Output the [x, y] coordinate of the center of the cell containing the given text.  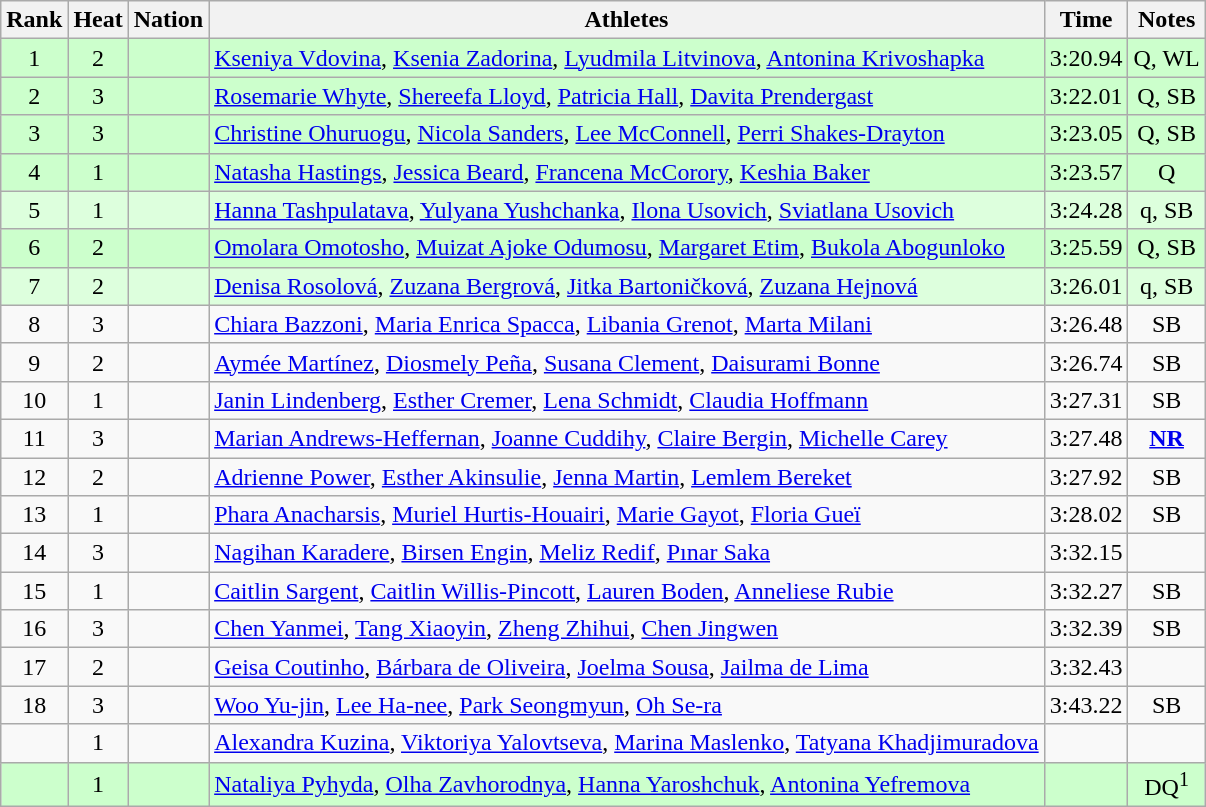
Q, WL [1166, 58]
3:32.39 [1086, 629]
12 [34, 477]
Q [1166, 172]
Aymée Martínez, Diosmely Peña, Susana Clement, Daisurami Bonne [627, 362]
9 [34, 362]
Kseniya Vdovina, Ksenia Zadorina, Lyudmila Litvinova, Antonina Krivoshapka [627, 58]
10 [34, 400]
3:28.02 [1086, 515]
Nation [168, 20]
Rank [34, 20]
6 [34, 248]
Phara Anacharsis, Muriel Hurtis-Houairi, Marie Gayot, Floria Gueï [627, 515]
Woo Yu-jin, Lee Ha-nee, Park Seongmyun, Oh Se-ra [627, 705]
Nataliya Pyhyda, Olha Zavhorodnya, Hanna Yaroshchuk, Antonina Yefremova [627, 784]
3:32.15 [1086, 553]
16 [34, 629]
18 [34, 705]
3:26.01 [1086, 286]
5 [34, 210]
11 [34, 438]
Notes [1166, 20]
Time [1086, 20]
Chen Yanmei, Tang Xiaoyin, Zheng Zhihui, Chen Jingwen [627, 629]
3:27.92 [1086, 477]
3:23.05 [1086, 134]
17 [34, 667]
3:27.48 [1086, 438]
3:43.22 [1086, 705]
Athletes [627, 20]
3:23.57 [1086, 172]
Marian Andrews-Heffernan, Joanne Cuddihy, Claire Bergin, Michelle Carey [627, 438]
Omolara Omotosho, Muizat Ajoke Odumosu, Margaret Etim, Bukola Abogunloko [627, 248]
3:32.27 [1086, 591]
3:25.59 [1086, 248]
3:27.31 [1086, 400]
Alexandra Kuzina, Viktoriya Yalovtseva, Marina Maslenko, Tatyana Khadjimuradova [627, 743]
Geisa Coutinho, Bárbara de Oliveira, Joelma Sousa, Jailma de Lima [627, 667]
13 [34, 515]
Natasha Hastings, Jessica Beard, Francena McCorory, Keshia Baker [627, 172]
4 [34, 172]
14 [34, 553]
3:22.01 [1086, 96]
Caitlin Sargent, Caitlin Willis-Pincott, Lauren Boden, Anneliese Rubie [627, 591]
3:20.94 [1086, 58]
Chiara Bazzoni, Maria Enrica Spacca, Libania Grenot, Marta Milani [627, 324]
3:26.48 [1086, 324]
Heat [98, 20]
Nagihan Karadere, Birsen Engin, Meliz Redif, Pınar Saka [627, 553]
NR [1166, 438]
DQ1 [1166, 784]
7 [34, 286]
Adrienne Power, Esther Akinsulie, Jenna Martin, Lemlem Bereket [627, 477]
8 [34, 324]
Hanna Tashpulatava, Yulyana Yushchanka, Ilona Usovich, Sviatlana Usovich [627, 210]
3:26.74 [1086, 362]
15 [34, 591]
Rosemarie Whyte, Shereefa Lloyd, Patricia Hall, Davita Prendergast [627, 96]
3:24.28 [1086, 210]
3:32.43 [1086, 667]
Christine Ohuruogu, Nicola Sanders, Lee McConnell, Perri Shakes-Drayton [627, 134]
Janin Lindenberg, Esther Cremer, Lena Schmidt, Claudia Hoffmann [627, 400]
Denisa Rosolová, Zuzana Bergrová, Jitka Bartoničková, Zuzana Hejnová [627, 286]
